Identify which cell holds the provided text, then report its [X, Y] central coordinate. 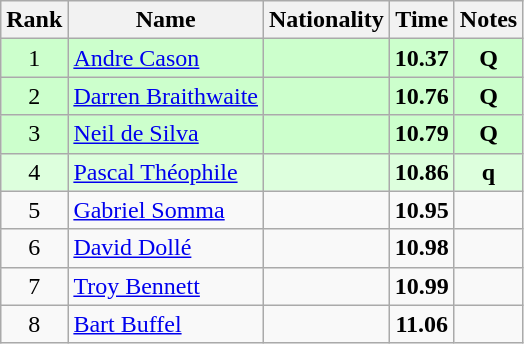
Time [422, 20]
Andre Cason [166, 58]
Notes [488, 20]
Rank [34, 20]
Bart Buffel [166, 324]
3 [34, 134]
6 [34, 248]
10.76 [422, 96]
2 [34, 96]
10.95 [422, 210]
Neil de Silva [166, 134]
Nationality [327, 20]
David Dollé [166, 248]
11.06 [422, 324]
q [488, 172]
10.37 [422, 58]
7 [34, 286]
10.86 [422, 172]
4 [34, 172]
8 [34, 324]
10.99 [422, 286]
Gabriel Somma [166, 210]
Name [166, 20]
Pascal Théophile [166, 172]
Darren Braithwaite [166, 96]
Troy Bennett [166, 286]
10.79 [422, 134]
1 [34, 58]
10.98 [422, 248]
5 [34, 210]
